Provide the (X, Y) coordinate of the cell's center where the given text is located.  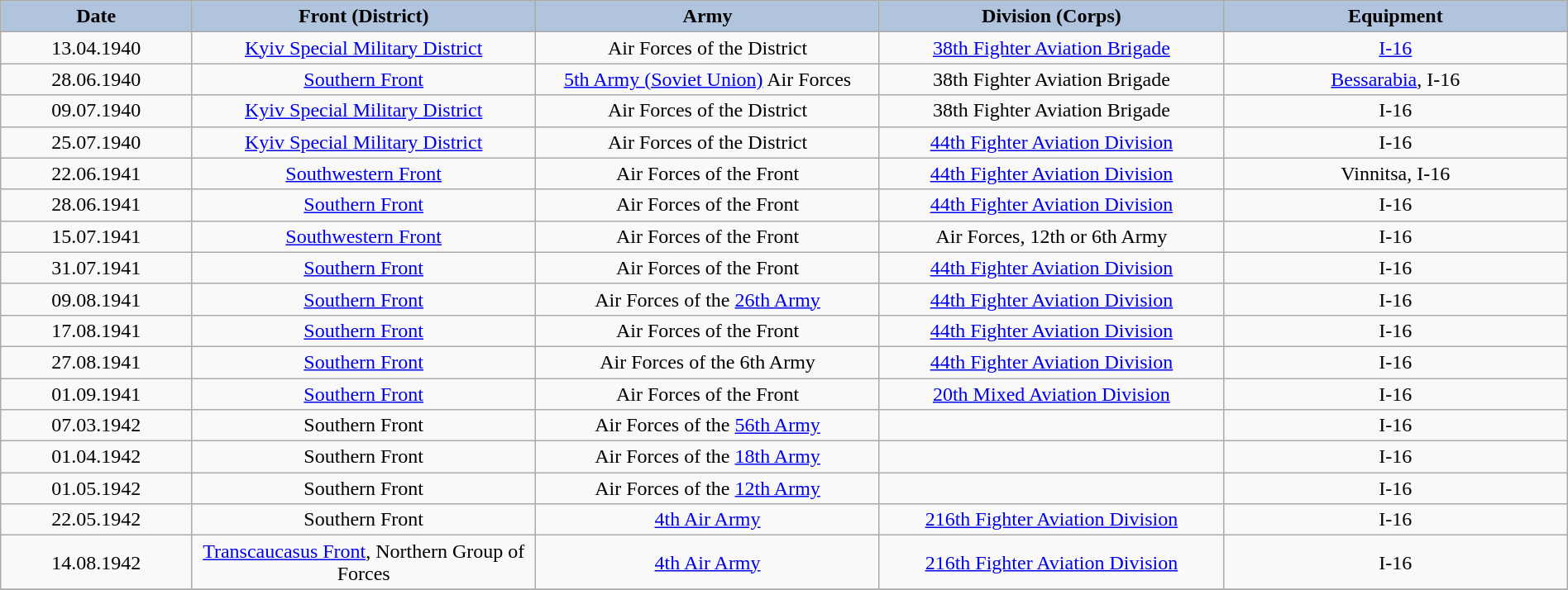
13.04.1940 (96, 48)
01.04.1942 (96, 457)
25.07.1940 (96, 142)
01.05.1942 (96, 488)
Air Forces of the 6th Army (708, 362)
Transcaucasus Front, Northern Group of Forces (364, 562)
Vinnitsa, I-16 (1395, 174)
Air Forces of the 56th Army (708, 426)
Front (District) (364, 17)
22.05.1942 (96, 520)
Air Forces of the 26th Army (708, 299)
27.08.1941 (96, 362)
22.06.1941 (96, 174)
Army (708, 17)
Air Forces of the 18th Army (708, 457)
Air Forces, 12th or 6th Army (1051, 236)
28.06.1940 (96, 79)
01.09.1941 (96, 394)
17.08.1941 (96, 331)
Division (Corps) (1051, 17)
Date (96, 17)
31.07.1941 (96, 268)
09.07.1940 (96, 111)
Air Forces of the 12th Army (708, 488)
Bessarabia, I-16 (1395, 79)
20th Mixed Aviation Division (1051, 394)
5th Army (Soviet Union) Air Forces (708, 79)
09.08.1941 (96, 299)
28.06.1941 (96, 205)
15.07.1941 (96, 236)
07.03.1942 (96, 426)
14.08.1942 (96, 562)
Equipment (1395, 17)
